Search for the cell housing the specified text and yield its (x, y) center coordinate. 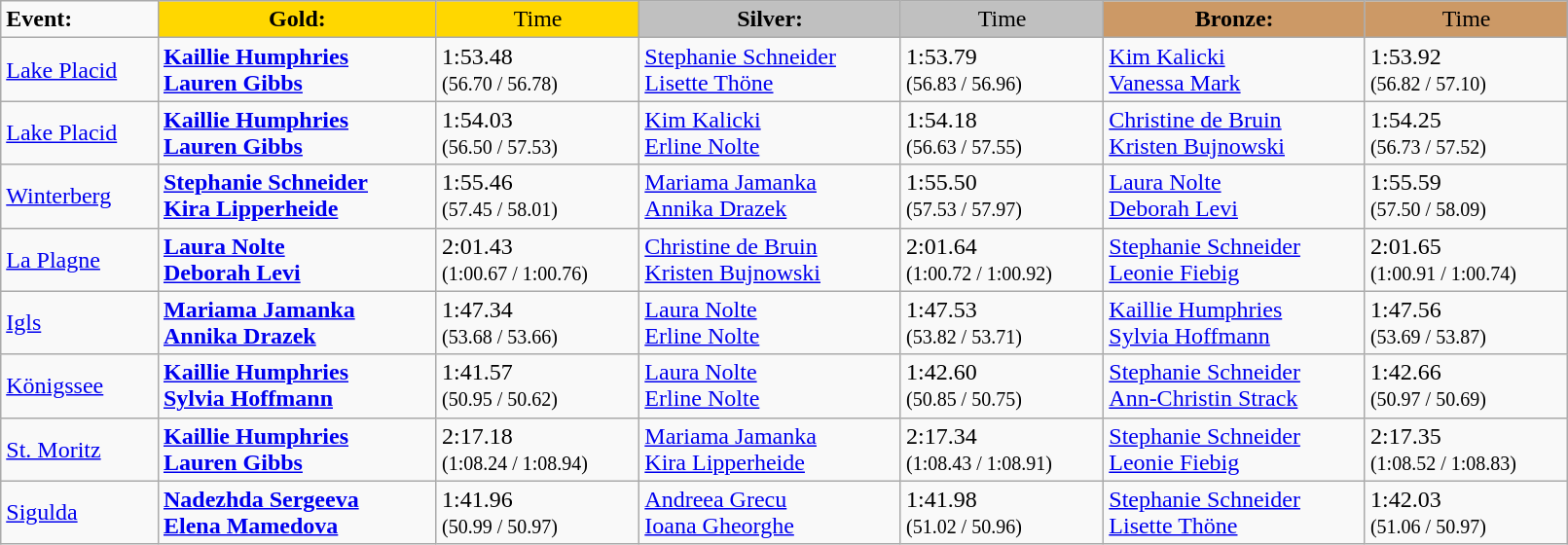
1:41.57(50.95 / 50.62) (537, 385)
1:42.60(50.85 / 50.75) (1002, 385)
1:53.48(56.70 / 56.78) (537, 70)
1:42.03(51.06 / 50.97) (1466, 512)
2:17.18(1:08.24 / 1:08.94) (537, 450)
Kim KalickiErline Nolte (771, 132)
Mariama JamankaKira Lipperheide (771, 450)
1:42.66(50.97 / 50.69) (1466, 385)
2:01.64(1:00.72 / 1:00.92) (1002, 259)
Gold: (297, 19)
Winterberg (80, 197)
Stephanie SchneiderAnn-Christin Strack (1234, 385)
Bronze: (1234, 19)
1:41.98(51.02 / 50.96) (1002, 512)
La Plagne (80, 259)
1:54.03(56.50 / 57.53) (537, 132)
1:55.59(57.50 / 58.09) (1466, 197)
2:17.35(1:08.52 / 1:08.83) (1466, 450)
1:47.53(53.82 / 53.71) (1002, 323)
Igls (80, 323)
1:53.79(56.83 / 56.96) (1002, 70)
1:55.50(57.53 / 57.97) (1002, 197)
Königssee (80, 385)
Sigulda (80, 512)
1:54.25(56.73 / 57.52) (1466, 132)
St. Moritz (80, 450)
2:01.43(1:00.67 / 1:00.76) (537, 259)
Stephanie SchneiderKira Lipperheide (297, 197)
1:41.96(50.99 / 50.97) (537, 512)
1:47.56(53.69 / 53.87) (1466, 323)
1:54.18(56.63 / 57.55) (1002, 132)
Nadezhda SergeevaElena Mamedova (297, 512)
1:47.34(53.68 / 53.66) (537, 323)
Silver: (771, 19)
1:53.92(56.82 / 57.10) (1466, 70)
2:01.65(1:00.91 / 1:00.74) (1466, 259)
2:17.34(1:08.43 / 1:08.91) (1002, 450)
Kim KalickiVanessa Mark (1234, 70)
Andreea GrecuIoana Gheorghe (771, 512)
1:55.46(57.45 / 58.01) (537, 197)
Event: (80, 19)
